Provide the (X, Y) coordinate of the cell's center where the given text is located.  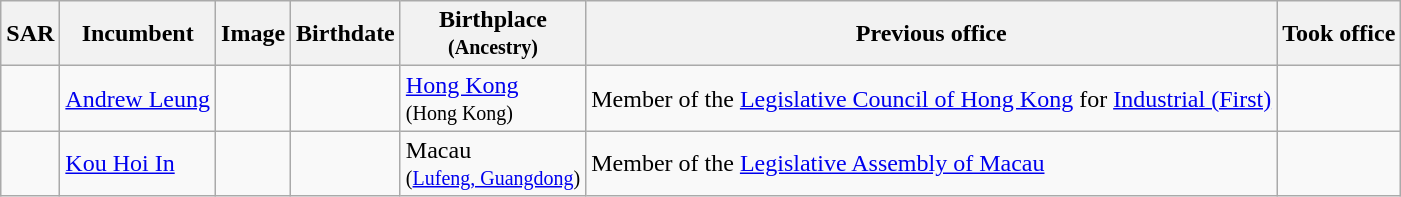
Hong Kong(Hong Kong) (492, 98)
Member of the Legislative Council of Hong Kong for Industrial (First) (932, 98)
Macau(Lufeng, Guangdong) (492, 164)
Member of the Legislative Assembly of Macau (932, 164)
Andrew Leung (138, 98)
Kou Hoi In (138, 164)
SAR (30, 34)
Incumbent (138, 34)
Previous office (932, 34)
Birthplace(Ancestry) (492, 34)
Birthdate (346, 34)
Image (254, 34)
Took office (1339, 34)
